From the cell containing the given text, extract its center point as (x, y) coordinate. 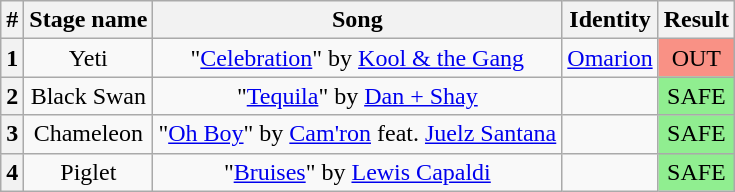
Song (358, 20)
Result (696, 20)
4 (12, 172)
Black Swan (88, 96)
"Oh Boy" by Cam'ron feat. Juelz Santana (358, 134)
Stage name (88, 20)
1 (12, 58)
Yeti (88, 58)
Identity (610, 20)
3 (12, 134)
OUT (696, 58)
Chameleon (88, 134)
"Tequila" by Dan + Shay (358, 96)
Piglet (88, 172)
Omarion (610, 58)
"Bruises" by Lewis Capaldi (358, 172)
"Celebration" by Kool & the Gang (358, 58)
2 (12, 96)
# (12, 20)
